Return (x, y) of the center of cell containing provided text 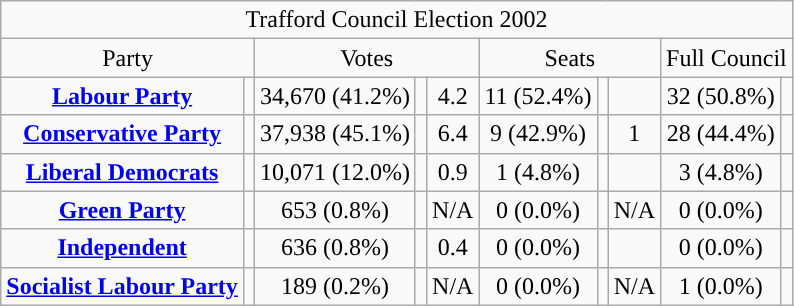
189 (0.2%) (334, 286)
3 (4.8%) (722, 172)
0.4 (453, 248)
10,071 (12.0%) (334, 172)
1 (4.8%) (538, 172)
Votes (366, 58)
Trafford Council Election 2002 (397, 20)
4.2 (453, 96)
34,670 (41.2%) (334, 96)
Full Council (727, 58)
37,938 (45.1%) (334, 134)
32 (50.8%) (722, 96)
1 (634, 134)
Labour Party (122, 96)
9 (42.9%) (538, 134)
653 (0.8%) (334, 210)
Green Party (122, 210)
11 (52.4%) (538, 96)
Seats (570, 58)
636 (0.8%) (334, 248)
1 (0.0%) (722, 286)
Party (128, 58)
28 (44.4%) (722, 134)
Liberal Democrats (122, 172)
Independent (122, 248)
6.4 (453, 134)
Conservative Party (122, 134)
0.9 (453, 172)
Socialist Labour Party (122, 286)
